Identify which cell holds the provided text, then report its [X, Y] central coordinate. 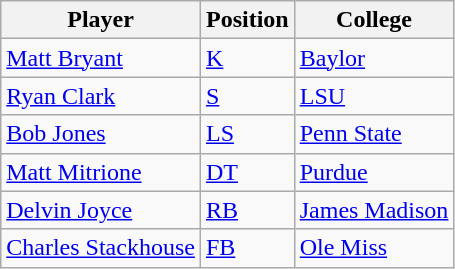
Position [247, 20]
College [374, 20]
Baylor [374, 58]
Matt Mitrione [101, 172]
DT [247, 172]
Ryan Clark [101, 96]
Player [101, 20]
K [247, 58]
James Madison [374, 210]
FB [247, 248]
Bob Jones [101, 134]
Penn State [374, 134]
Ole Miss [374, 248]
RB [247, 210]
Matt Bryant [101, 58]
LS [247, 134]
Delvin Joyce [101, 210]
S [247, 96]
Purdue [374, 172]
Charles Stackhouse [101, 248]
LSU [374, 96]
